Detect which cell encompasses the target text, then output its (x, y) center coordinate. 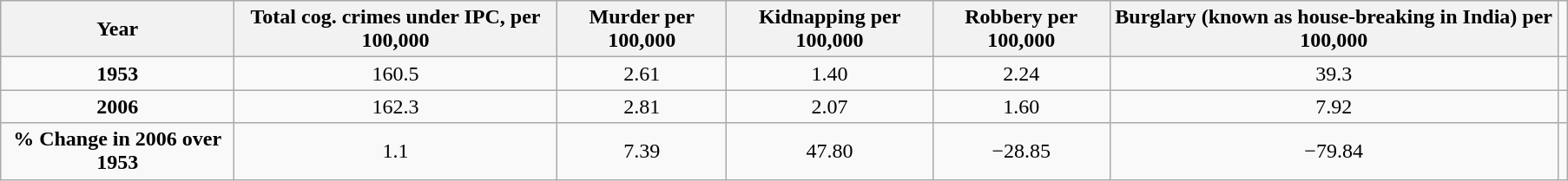
47.80 (830, 151)
−79.84 (1334, 151)
1953 (118, 74)
7.92 (1334, 107)
−28.85 (1021, 151)
% Change in 2006 over 1953 (118, 151)
1.1 (396, 151)
Robbery per 100,000 (1021, 29)
Kidnapping per 100,000 (830, 29)
7.39 (642, 151)
2.07 (830, 107)
Burglary (known as house-breaking in India) per 100,000 (1334, 29)
1.40 (830, 74)
2.81 (642, 107)
Murder per 100,000 (642, 29)
2006 (118, 107)
2.24 (1021, 74)
1.60 (1021, 107)
160.5 (396, 74)
162.3 (396, 107)
2.61 (642, 74)
Year (118, 29)
Total cog. crimes under IPC, per 100,000 (396, 29)
39.3 (1334, 74)
